Provide the (X, Y) coordinate of the cell's center where the given text is located.  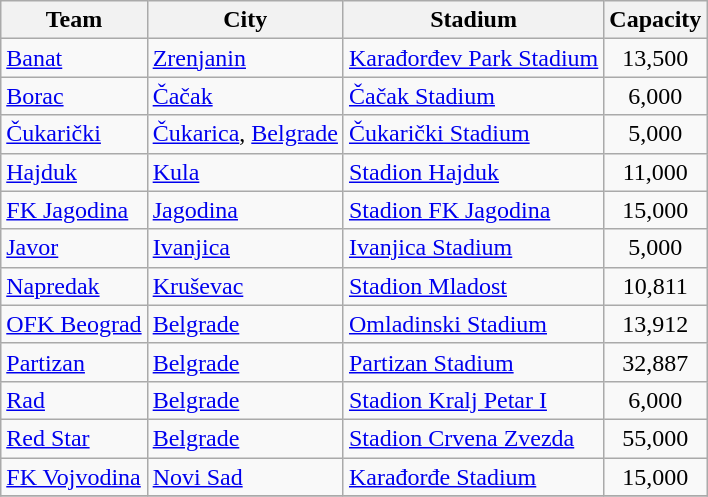
OFK Beograd (74, 324)
32,887 (656, 362)
Javor (74, 248)
Partizan (74, 362)
Capacity (656, 20)
Borac (74, 96)
Kruševac (245, 286)
Kula (245, 172)
Čukarički (74, 134)
55,000 (656, 438)
11,000 (656, 172)
Čačak (245, 96)
Omladinski Stadium (473, 324)
Karađorđev Park Stadium (473, 58)
Stadion Crvena Zvezda (473, 438)
Stadium (473, 20)
Karađorđe Stadium (473, 477)
FK Jagodina (74, 210)
13,500 (656, 58)
Napredak (74, 286)
Red Star (74, 438)
Partizan Stadium (473, 362)
Team (74, 20)
Stadion Mladost (473, 286)
City (245, 20)
10,811 (656, 286)
Stadion Kralj Petar I (473, 400)
Banat (74, 58)
FK Vojvodina (74, 477)
Rad (74, 400)
Čukarica, Belgrade (245, 134)
Jagodina (245, 210)
Stadion Hajduk (473, 172)
Zrenjanin (245, 58)
13,912 (656, 324)
Hajduk (74, 172)
Stadion FK Jagodina (473, 210)
Čačak Stadium (473, 96)
Ivanjica Stadium (473, 248)
Novi Sad (245, 477)
Ivanjica (245, 248)
Čukarički Stadium (473, 134)
